Locate the cell with the specified text and output its (x, y) center coordinate. 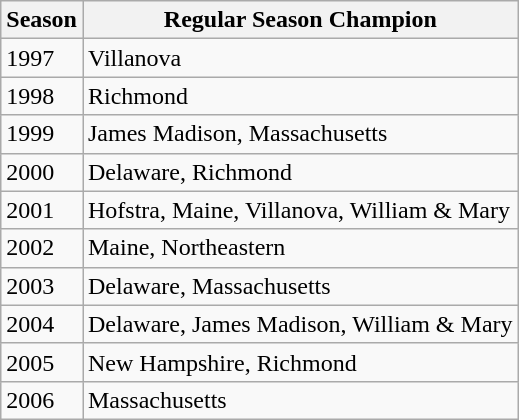
2004 (42, 324)
Regular Season Champion (300, 20)
1998 (42, 96)
Hofstra, Maine, Villanova, William & Mary (300, 210)
2000 (42, 172)
Maine, Northeastern (300, 248)
2006 (42, 400)
2001 (42, 210)
Delaware, Richmond (300, 172)
2002 (42, 248)
Delaware, Massachusetts (300, 286)
James Madison, Massachusetts (300, 134)
New Hampshire, Richmond (300, 362)
2003 (42, 286)
Delaware, James Madison, William & Mary (300, 324)
Richmond (300, 96)
1999 (42, 134)
Massachusetts (300, 400)
Season (42, 20)
Villanova (300, 58)
2005 (42, 362)
1997 (42, 58)
